From the cell containing the given text, extract its center point as (x, y) coordinate. 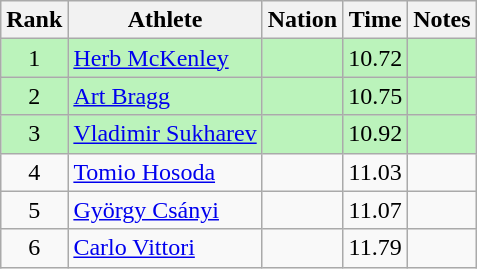
11.03 (376, 172)
10.75 (376, 96)
Vladimir Sukharev (165, 134)
Athlete (165, 20)
11.07 (376, 210)
Time (376, 20)
5 (34, 210)
6 (34, 248)
György Csányi (165, 210)
2 (34, 96)
3 (34, 134)
Rank (34, 20)
Tomio Hosoda (165, 172)
Nation (302, 20)
Notes (442, 20)
4 (34, 172)
10.92 (376, 134)
Carlo Vittori (165, 248)
1 (34, 58)
Art Bragg (165, 96)
11.79 (376, 248)
Herb McKenley (165, 58)
10.72 (376, 58)
